Detect which cell encompasses the target text, then output its [X, Y] center coordinate. 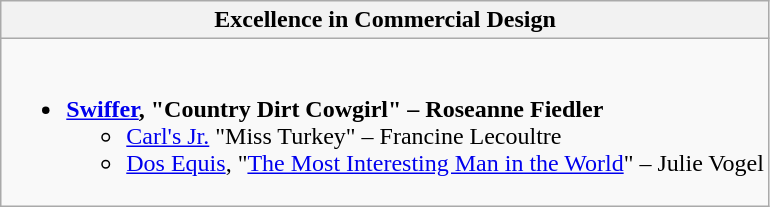
Excellence in Commercial Design [386, 20]
